Extract the [x, y] coordinate from the center of the cell holding the provided text.  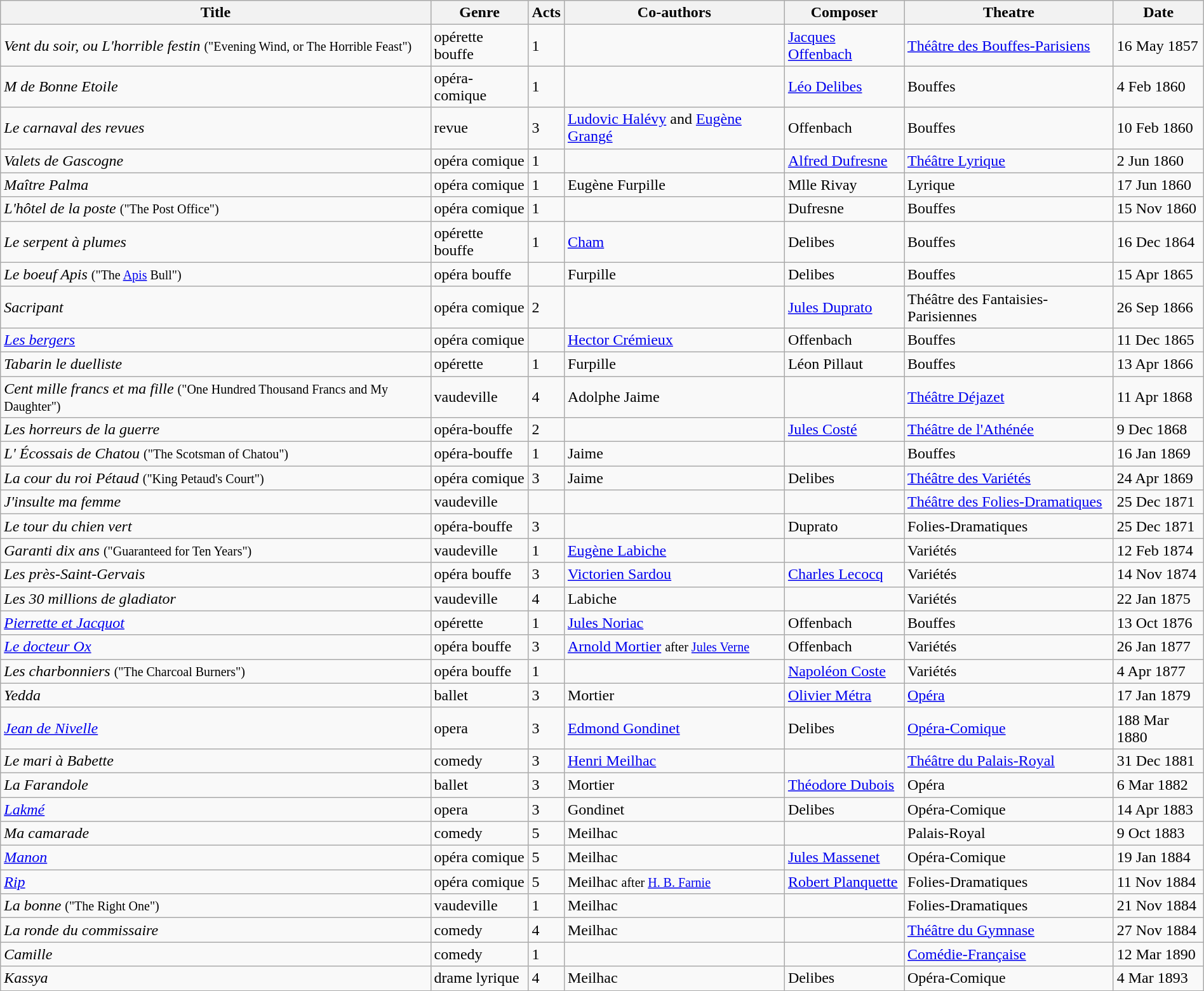
Victorien Sardou [674, 575]
Le tour du chien vert [216, 526]
Théâtre des Bouffes-Parisiens [1009, 46]
Ludovic Halévy and Eugène Grangé [674, 128]
Théâtre Lyrique [1009, 161]
16 May 1857 [1158, 46]
Kassya [216, 978]
26 Sep 1866 [1158, 307]
16 Dec 1864 [1158, 241]
Jules Massenet [844, 858]
Le carnaval des revues [216, 128]
Eugène Labiche [674, 550]
Cham [674, 241]
Henri Meilhac [674, 761]
Alfred Dufresne [844, 161]
Camille [216, 954]
Composer [844, 13]
14 Apr 1883 [1158, 809]
Théodore Dubois [844, 785]
Labiche [674, 599]
revue [479, 128]
Tabarin le duelliste [216, 364]
drame lyrique [479, 978]
4 Feb 1860 [1158, 86]
J'insulte ma femme [216, 502]
Sacripant [216, 307]
Palais-Royal [1009, 834]
11 Dec 1865 [1158, 340]
Cent mille francs et ma fille ("One Hundred Thousand Francs and My Daughter") [216, 396]
2 Jun 1860 [1158, 161]
14 Nov 1874 [1158, 575]
Charles Lecocq [844, 575]
Les près-Saint-Gervais [216, 575]
Théâtre Déjazet [1009, 396]
M de Bonne Etoile [216, 86]
4 Mar 1893 [1158, 978]
9 Dec 1868 [1158, 430]
Hector Crémieux [674, 340]
Les charbonniers ("The Charcoal Burners") [216, 671]
Jules Costé [844, 430]
17 Jun 1860 [1158, 185]
Theatre [1009, 13]
La Farandole [216, 785]
15 Nov 1860 [1158, 209]
Lakmé [216, 809]
Jean de Nivelle [216, 728]
Théâtre des Fantaisies-Parisiennes [1009, 307]
10 Feb 1860 [1158, 128]
4 Apr 1877 [1158, 671]
15 Apr 1865 [1158, 274]
31 Dec 1881 [1158, 761]
Le serpent à plumes [216, 241]
Comédie-Française [1009, 954]
Dufresne [844, 209]
Théâtre des Variétés [1009, 478]
16 Jan 1869 [1158, 454]
188 Mar 1880 [1158, 728]
11 Nov 1884 [1158, 882]
24 Apr 1869 [1158, 478]
Manon [216, 858]
Genre [479, 13]
Date [1158, 13]
Gondinet [674, 809]
Jules Noriac [674, 623]
Vent du soir, ou L'horrible festin ("Evening Wind, or The Horrible Feast") [216, 46]
Lyrique [1009, 185]
Meilhac after H. B. Farnie [674, 882]
Arnold Mortier after Jules Verne [674, 647]
Théâtre du Palais-Royal [1009, 761]
26 Jan 1877 [1158, 647]
Les bergers [216, 340]
6 Mar 1882 [1158, 785]
27 Nov 1884 [1158, 930]
Eugène Furpille [674, 185]
11 Apr 1868 [1158, 396]
Acts [546, 13]
L' Écossais de Chatou ("The Scotsman of Chatou") [216, 454]
Le docteur Ox [216, 647]
Garanti dix ans ("Guaranteed for Ten Years") [216, 550]
Léo Delibes [844, 86]
Maître Palma [216, 185]
21 Nov 1884 [1158, 906]
Valets de Gascogne [216, 161]
9 Oct 1883 [1158, 834]
Théâtre des Folies-Dramatiques [1009, 502]
opéra-comique [479, 86]
La cour du roi Pétaud ("King Petaud's Court") [216, 478]
13 Apr 1866 [1158, 364]
13 Oct 1876 [1158, 623]
Rip [216, 882]
Théâtre de l'Athénée [1009, 430]
17 Jan 1879 [1158, 695]
Théâtre du Gymnase [1009, 930]
Yedda [216, 695]
Léon Pillaut [844, 364]
22 Jan 1875 [1158, 599]
12 Mar 1890 [1158, 954]
Olivier Métra [844, 695]
Pierrette et Jacquot [216, 623]
12 Feb 1874 [1158, 550]
Edmond Gondinet [674, 728]
Jacques Offenbach [844, 46]
Adolphe Jaime [674, 396]
Les horreurs de la guerre [216, 430]
Title [216, 13]
Duprato [844, 526]
Le mari à Babette [216, 761]
Mlle Rivay [844, 185]
Les 30 millions de gladiator [216, 599]
L'hôtel de la poste ("The Post Office") [216, 209]
19 Jan 1884 [1158, 858]
Napoléon Coste [844, 671]
Le boeuf Apis ("The Apis Bull") [216, 274]
Co-authors [674, 13]
Ma camarade [216, 834]
La bonne ("The Right One") [216, 906]
La ronde du commissaire [216, 930]
Robert Planquette [844, 882]
Jules Duprato [844, 307]
